Identify which cell holds the provided text, then report its [x, y] central coordinate. 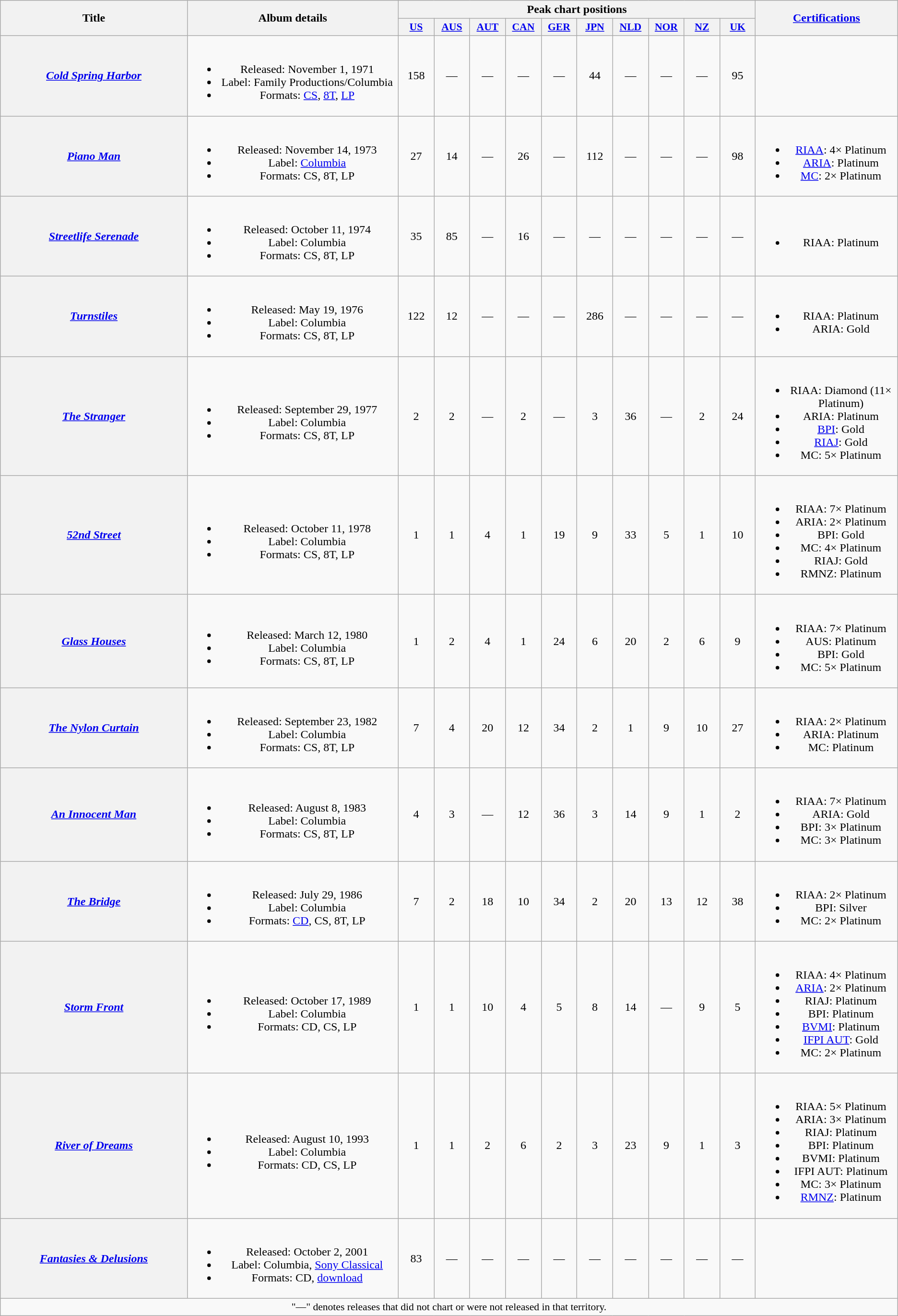
52nd Street [94, 535]
RIAA: Platinum [827, 236]
122 [416, 317]
33 [630, 535]
NZ [702, 27]
286 [595, 317]
RIAA: 4× PlatinumARIA: 2× PlatinumRIAJ: PlatinumBPI: PlatinumBVMI: PlatinumIFPI AUT: GoldMC: 2× Platinum [827, 1007]
Released: November 14, 1973Label: ColumbiaFormats: CS, 8T, LP [293, 156]
Turnstiles [94, 317]
RIAA: 2× PlatinumBPI: SilverMC: 2× Platinum [827, 901]
158 [416, 76]
Glass Houses [94, 641]
CAN [524, 27]
18 [487, 901]
44 [595, 76]
Album details [293, 18]
RIAA: 7× PlatinumARIA: 2× PlatinumBPI: GoldMC: 4× PlatinumRIAJ: GoldRMNZ: Platinum [827, 535]
The Bridge [94, 901]
19 [559, 535]
NOR [667, 27]
"—" denotes releases that did not chart or were not released in that territory. [449, 1307]
Piano Man [94, 156]
98 [737, 156]
Released: August 8, 1983Label: ColumbiaFormats: CS, 8T, LP [293, 814]
Released: October 2, 2001Label: Columbia, Sony ClassicalFormats: CD, download [293, 1258]
23 [630, 1146]
The Stranger [94, 416]
NLD [630, 27]
83 [416, 1258]
8 [595, 1007]
AUS [452, 27]
95 [737, 76]
Released: September 29, 1977Label: ColumbiaFormats: CS, 8T, LP [293, 416]
Released: October 11, 1974Label: ColumbiaFormats: CS, 8T, LP [293, 236]
16 [524, 236]
AUT [487, 27]
Released: September 23, 1982Label: ColumbiaFormats: CS, 8T, LP [293, 728]
Released: March 12, 1980Label: ColumbiaFormats: CS, 8T, LP [293, 641]
Released: August 10, 1993Label: ColumbiaFormats: CD, CS, LP [293, 1146]
Storm Front [94, 1007]
35 [416, 236]
RIAA: Diamond (11× Platinum)ARIA: PlatinumBPI: GoldRIAJ: GoldMC: 5× Platinum [827, 416]
85 [452, 236]
26 [524, 156]
Released: October 11, 1978Label: ColumbiaFormats: CS, 8T, LP [293, 535]
JPN [595, 27]
RIAA: 7× PlatinumARIA: GoldBPI: 3× PlatinumMC: 3× Platinum [827, 814]
Fantasies & Delusions [94, 1258]
Cold Spring Harbor [94, 76]
RIAA: PlatinumARIA: Gold [827, 317]
Released: November 1, 1971Label: Family Productions/ColumbiaFormats: CS, 8T, LP [293, 76]
GER [559, 27]
Peak chart positions [577, 10]
UK [737, 27]
Released: July 29, 1986Label: ColumbiaFormats: CD, CS, 8T, LP [293, 901]
The Nylon Curtain [94, 728]
Title [94, 18]
Released: May 19, 1976Label: ColumbiaFormats: CS, 8T, LP [293, 317]
Released: October 17, 1989Label: ColumbiaFormats: CD, CS, LP [293, 1007]
Streetlife Serenade [94, 236]
US [416, 27]
River of Dreams [94, 1146]
112 [595, 156]
RIAA: 5× PlatinumARIA: 3× PlatinumRIAJ: PlatinumBPI: PlatinumBVMI: PlatinumIFPI AUT: PlatinumMC: 3× PlatinumRMNZ: Platinum [827, 1146]
Certifications [827, 18]
An Innocent Man [94, 814]
13 [667, 901]
RIAA: 4× PlatinumARIA: PlatinumMC: 2× Platinum [827, 156]
38 [737, 901]
RIAA: 7× PlatinumAUS: PlatinumBPI: GoldMC: 5× Platinum [827, 641]
RIAA: 2× PlatinumARIA: PlatinumMC: Platinum [827, 728]
